Scan for the cell matching the given text and deliver its [X, Y] coordinate at center. 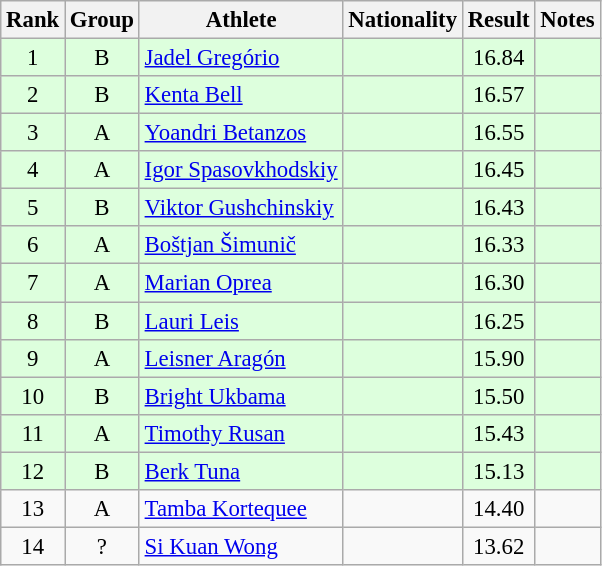
Si Kuan Wong [241, 546]
15.13 [498, 471]
16.57 [498, 95]
? [102, 546]
Notes [568, 20]
Rank [33, 20]
Leisner Aragón [241, 358]
13.62 [498, 546]
Boštjan Šimunič [241, 245]
Athlete [241, 20]
2 [33, 95]
8 [33, 321]
Kenta Bell [241, 95]
15.50 [498, 396]
Marian Oprea [241, 283]
7 [33, 283]
Jadel Gregório [241, 58]
15.90 [498, 358]
16.43 [498, 208]
Berk Tuna [241, 471]
12 [33, 471]
4 [33, 170]
13 [33, 509]
14 [33, 546]
16.55 [498, 133]
16.30 [498, 283]
11 [33, 433]
Result [498, 20]
Lauri Leis [241, 321]
16.33 [498, 245]
Yoandri Betanzos [241, 133]
15.43 [498, 433]
Timothy Rusan [241, 433]
5 [33, 208]
3 [33, 133]
Group [102, 20]
16.25 [498, 321]
Viktor Gushchinskiy [241, 208]
Nationality [402, 20]
16.84 [498, 58]
6 [33, 245]
Bright Ukbama [241, 396]
9 [33, 358]
1 [33, 58]
16.45 [498, 170]
Igor Spasovkhodskiy [241, 170]
14.40 [498, 509]
Tamba Kortequee [241, 509]
10 [33, 396]
